Determine the (X, Y) coordinate at the center of the cell enclosing the given text.  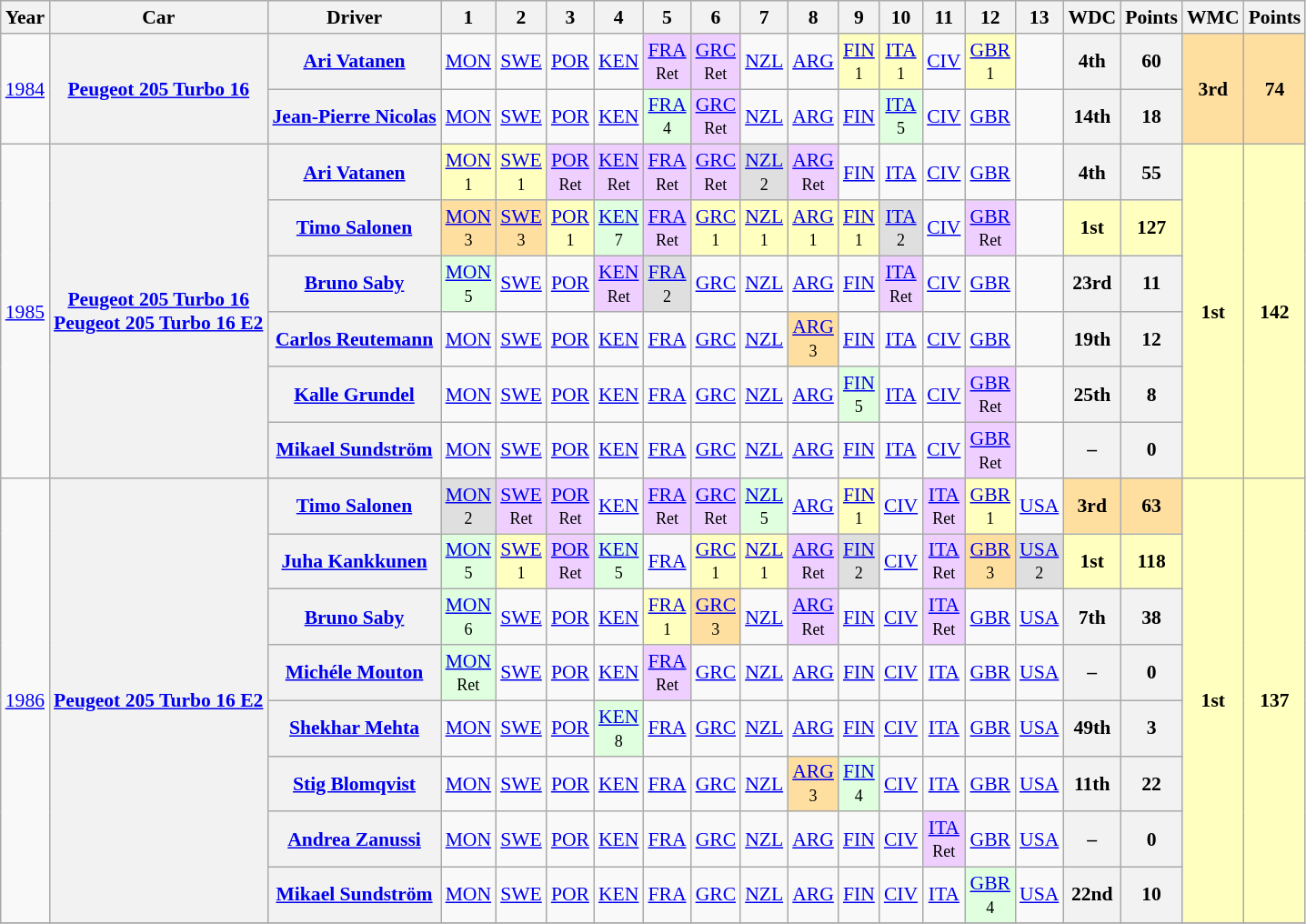
Juha Kankkunen (354, 562)
23rd (1091, 284)
14th (1091, 116)
MON3 (469, 227)
74 (1275, 89)
118 (1151, 562)
Peugeot 205 Turbo 16Peugeot 205 Turbo 16 E2 (158, 311)
FRA2 (667, 284)
Stig Blomqvist (354, 784)
Michéle Mouton (354, 673)
6 (717, 17)
22nd (1091, 895)
Andrea Zanussi (354, 840)
49th (1091, 728)
25th (1091, 395)
WDC (1091, 17)
7 (764, 17)
FRA4 (667, 116)
SWERet (521, 506)
38 (1151, 617)
63 (1151, 506)
Carlos Reutemann (354, 338)
1 (469, 17)
KEN5 (618, 562)
SWE3 (521, 227)
1984 (25, 89)
NZL5 (764, 506)
KEN7 (618, 227)
127 (1151, 227)
GBR3 (990, 562)
18 (1151, 116)
5 (667, 17)
MON1 (469, 173)
22 (1151, 784)
FIN5 (859, 395)
9 (859, 17)
USA2 (1039, 562)
2 (521, 17)
Year (25, 17)
Peugeot 205 Turbo 16 (158, 89)
Car (158, 17)
4 (618, 17)
ITA1 (900, 62)
FIN2 (859, 562)
Kalle Grundel (354, 395)
7th (1091, 617)
MONRet (469, 673)
11th (1091, 784)
ITA5 (900, 116)
MON2 (469, 506)
FIN4 (859, 784)
55 (1151, 173)
Peugeot 205 Turbo 16 E2 (158, 700)
Driver (354, 17)
MON6 (469, 617)
1985 (25, 311)
KEN8 (618, 728)
ITA2 (900, 227)
1986 (25, 700)
WMC (1213, 17)
FRA1 (667, 617)
137 (1275, 700)
GRC3 (717, 617)
POR1 (570, 227)
13 (1039, 17)
NZL2 (764, 173)
142 (1275, 311)
GBR4 (990, 895)
ARG1 (813, 227)
Shekhar Mehta (354, 728)
60 (1151, 62)
19th (1091, 338)
Jean-Pierre Nicolas (354, 116)
